Output the (x, y) coordinate of the center of the cell containing the given text.  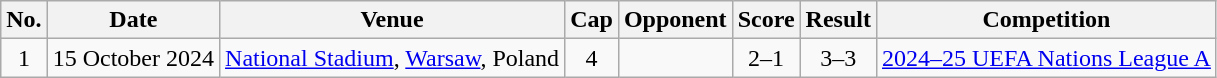
Score (766, 20)
2024–25 UEFA Nations League A (1046, 58)
Result (838, 20)
Date (133, 20)
4 (592, 58)
3–3 (838, 58)
2–1 (766, 58)
1 (24, 58)
Cap (592, 20)
Venue (392, 20)
No. (24, 20)
National Stadium, Warsaw, Poland (392, 58)
Competition (1046, 20)
15 October 2024 (133, 58)
Opponent (675, 20)
